Scan for the cell matching the given text and deliver its [X, Y] coordinate at center. 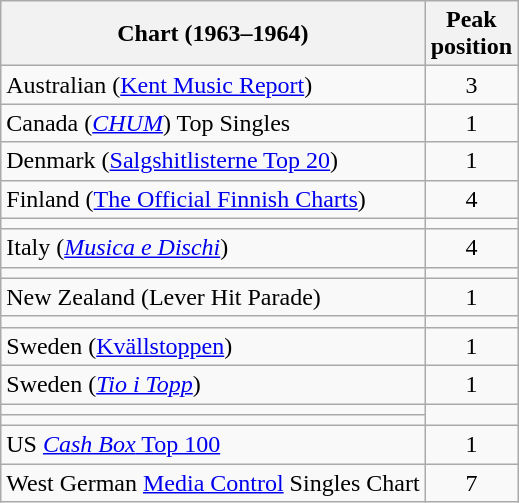
US Cash Box Top 100 [213, 445]
West German Media Control Singles Chart [213, 483]
Sweden (Kvällstoppen) [213, 346]
Sweden (Tio i Topp) [213, 384]
Chart (1963–1964) [213, 34]
Peakposition [471, 34]
Italy (Musica e Dischi) [213, 248]
Finland (The Official Finnish Charts) [213, 199]
Denmark (Salgshitlisterne Top 20) [213, 161]
Canada (CHUM) Top Singles [213, 123]
New Zealand (Lever Hit Parade) [213, 297]
3 [471, 85]
7 [471, 483]
Australian (Kent Music Report) [213, 85]
